Search for the cell housing the specified text and yield its [X, Y] center coordinate. 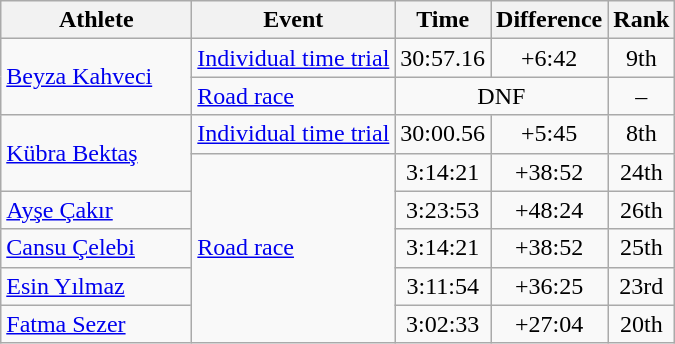
30:00.56 [443, 134]
26th [642, 210]
3:02:33 [443, 324]
– [642, 96]
Cansu Çelebi [96, 248]
Time [443, 20]
Event [294, 20]
+5:45 [550, 134]
Rank [642, 20]
3:11:54 [443, 286]
Esin Yılmaz [96, 286]
Kübra Bektaş [96, 153]
24th [642, 172]
8th [642, 134]
23rd [642, 286]
Beyza Kahveci [96, 77]
3:23:53 [443, 210]
+48:24 [550, 210]
+36:25 [550, 286]
Ayşe Çakır [96, 210]
20th [642, 324]
9th [642, 58]
30:57.16 [443, 58]
DNF [502, 96]
25th [642, 248]
Difference [550, 20]
Athlete [96, 20]
Fatma Sezer [96, 324]
+6:42 [550, 58]
+27:04 [550, 324]
